Determine the (x, y) coordinate at the center of the cell enclosing the given text.  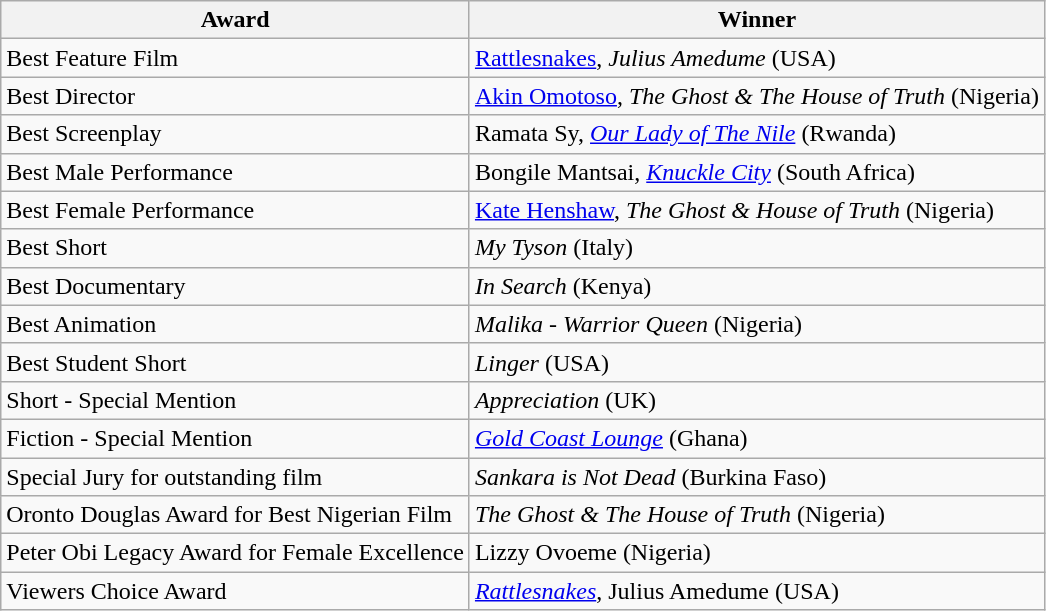
Appreciation (UK) (756, 400)
Short - Special Mention (236, 400)
Best Screenplay (236, 134)
Best Male Performance (236, 172)
Lizzy Ovoeme (Nigeria) (756, 553)
Peter Obi Legacy Award for Female Excellence (236, 553)
Best Female Performance (236, 210)
Best Documentary (236, 286)
Ramata Sy, Our Lady of The Nile (Rwanda) (756, 134)
Sankara is Not Dead (Burkina Faso) (756, 477)
Best Animation (236, 324)
Akin Omotoso, The Ghost & The House of Truth (Nigeria) (756, 96)
My Tyson (Italy) (756, 248)
The Ghost & The House of Truth (Nigeria) (756, 515)
In Search (Kenya) (756, 286)
Best Student Short (236, 362)
Bongile Mantsai, Knuckle City (South Africa) (756, 172)
Best Short (236, 248)
Best Feature Film (236, 58)
Oronto Douglas Award for Best Nigerian Film (236, 515)
Gold Coast Lounge (Ghana) (756, 438)
Kate Henshaw, The Ghost & House of Truth (Nigeria) (756, 210)
Winner (756, 20)
Malika - Warrior Queen (Nigeria) (756, 324)
Special Jury for outstanding film (236, 477)
Viewers Choice Award (236, 591)
Award (236, 20)
Fiction - Special Mention (236, 438)
Best Director (236, 96)
Linger (USA) (756, 362)
